From the cell containing the given text, extract its center point as (x, y) coordinate. 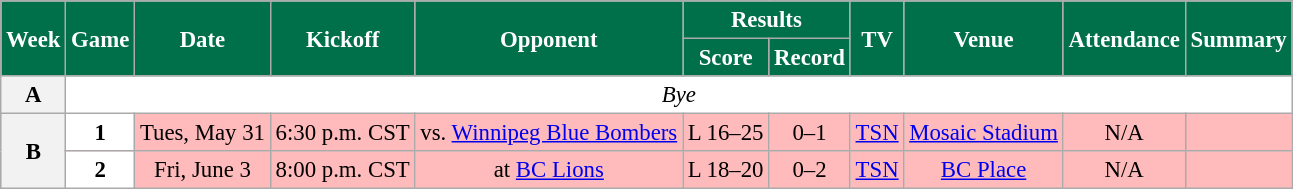
B (34, 152)
0–2 (810, 170)
Record (810, 58)
Bye (679, 95)
L 18–20 (725, 170)
8:00 p.m. CST (342, 170)
6:30 p.m. CST (342, 133)
Attendance (1124, 38)
1 (100, 133)
TV (877, 38)
Summary (1238, 38)
vs. Winnipeg Blue Bombers (548, 133)
BC Place (984, 170)
Results (766, 20)
0–1 (810, 133)
Mosaic Stadium (984, 133)
Tues, May 31 (203, 133)
A (34, 95)
Kickoff (342, 38)
Game (100, 38)
L 16–25 (725, 133)
2 (100, 170)
Opponent (548, 38)
Week (34, 38)
at BC Lions (548, 170)
Date (203, 38)
Fri, June 3 (203, 170)
Venue (984, 38)
Score (725, 58)
